Pinpoint the cell where the given text exists, returning its (x, y) midpoint coordinate. 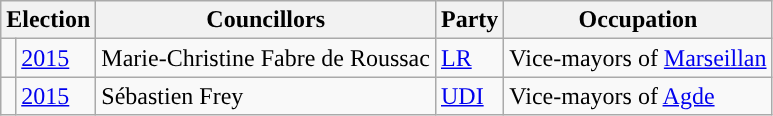
UDI (469, 96)
Sébastien Frey (266, 96)
Party (469, 20)
LR (469, 58)
Election (48, 20)
Marie-Christine Fabre de Roussac (266, 58)
Occupation (638, 20)
Vice-mayors of Agde (638, 96)
Vice-mayors of Marseillan (638, 58)
Councillors (266, 20)
